Scan for the cell matching the given text and deliver its [X, Y] coordinate at center. 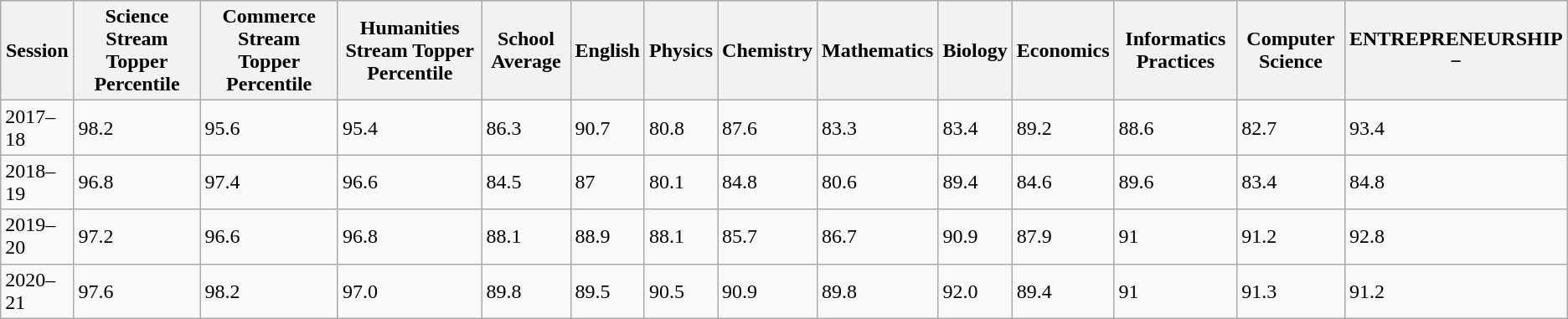
95.4 [410, 127]
91.3 [1292, 291]
Physics [680, 50]
2019–20 [37, 236]
Economics [1063, 50]
87.9 [1063, 236]
Mathematics [878, 50]
2020–21 [37, 291]
87 [607, 183]
2017–18 [37, 127]
88.6 [1176, 127]
Commerce Stream Topper Percentile [269, 50]
English [607, 50]
2018–19 [37, 183]
86.7 [878, 236]
93.4 [1456, 127]
97.0 [410, 291]
80.1 [680, 183]
Biology [975, 50]
90.7 [607, 127]
87.6 [767, 127]
Humanities Stream Topper Percentile [410, 50]
89.6 [1176, 183]
83.3 [878, 127]
97.4 [269, 183]
89.2 [1063, 127]
Informatics Practices [1176, 50]
School Average [526, 50]
90.5 [680, 291]
Chemistry [767, 50]
95.6 [269, 127]
89.5 [607, 291]
88.9 [607, 236]
82.7 [1292, 127]
ENTREPRENEURSHIP− [1456, 50]
80.8 [680, 127]
Science Stream Topper Percentile [137, 50]
85.7 [767, 236]
84.5 [526, 183]
Computer Science [1292, 50]
Session [37, 50]
92.8 [1456, 236]
86.3 [526, 127]
97.6 [137, 291]
84.6 [1063, 183]
80.6 [878, 183]
92.0 [975, 291]
97.2 [137, 236]
